Return the (X, Y) coordinate for the center point of the cell that contains the specified text.  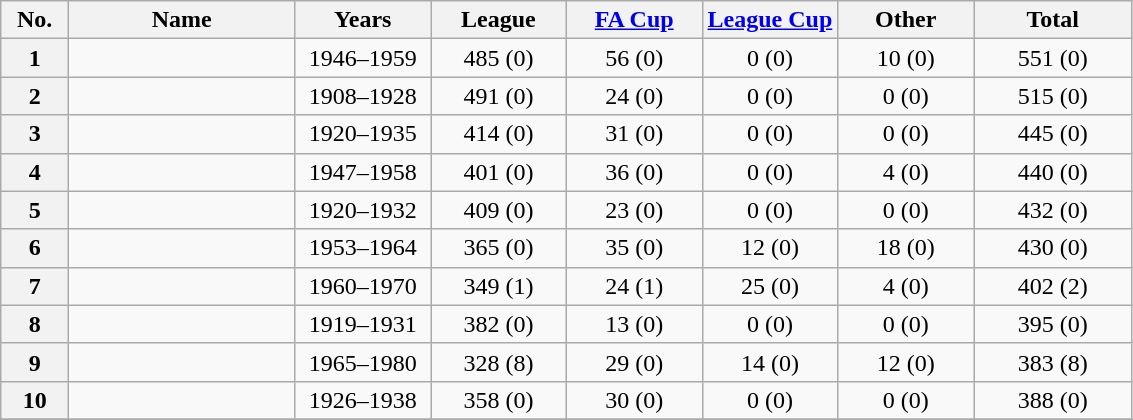
7 (35, 286)
14 (0) (770, 362)
9 (35, 362)
1946–1959 (363, 58)
56 (0) (634, 58)
League (499, 20)
24 (0) (634, 96)
2 (35, 96)
1 (35, 58)
Name (182, 20)
1920–1935 (363, 134)
36 (0) (634, 172)
1926–1938 (363, 400)
382 (0) (499, 324)
432 (0) (1053, 210)
440 (0) (1053, 172)
1919–1931 (363, 324)
328 (8) (499, 362)
430 (0) (1053, 248)
365 (0) (499, 248)
Total (1053, 20)
23 (0) (634, 210)
No. (35, 20)
1960–1970 (363, 286)
383 (8) (1053, 362)
395 (0) (1053, 324)
35 (0) (634, 248)
491 (0) (499, 96)
FA Cup (634, 20)
1953–1964 (363, 248)
6 (35, 248)
29 (0) (634, 362)
30 (0) (634, 400)
414 (0) (499, 134)
1908–1928 (363, 96)
358 (0) (499, 400)
24 (1) (634, 286)
10 (35, 400)
515 (0) (1053, 96)
League Cup (770, 20)
13 (0) (634, 324)
445 (0) (1053, 134)
25 (0) (770, 286)
Other (906, 20)
1920–1932 (363, 210)
409 (0) (499, 210)
5 (35, 210)
8 (35, 324)
10 (0) (906, 58)
31 (0) (634, 134)
388 (0) (1053, 400)
1947–1958 (363, 172)
402 (2) (1053, 286)
551 (0) (1053, 58)
3 (35, 134)
18 (0) (906, 248)
485 (0) (499, 58)
349 (1) (499, 286)
Years (363, 20)
401 (0) (499, 172)
4 (35, 172)
1965–1980 (363, 362)
